For the text-containing cell, return its midpoint in (X, Y) coordinate format. 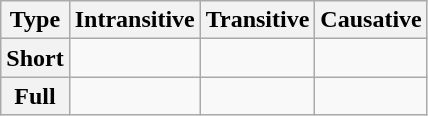
Intransitive (134, 20)
Causative (371, 20)
Type (35, 20)
Full (35, 96)
Transitive (258, 20)
Short (35, 58)
